Extract the (x, y) coordinate from the center of the cell holding the provided text.  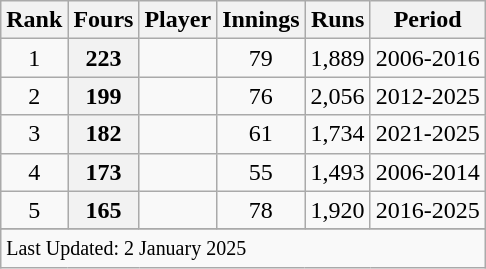
173 (104, 172)
2021-2025 (428, 134)
55 (261, 172)
Rank (34, 20)
76 (261, 96)
2006-2014 (428, 172)
1,889 (338, 58)
1,920 (338, 210)
4 (34, 172)
Fours (104, 20)
1 (34, 58)
3 (34, 134)
223 (104, 58)
1,493 (338, 172)
61 (261, 134)
199 (104, 96)
2006-2016 (428, 58)
Last Updated: 2 January 2025 (243, 248)
Runs (338, 20)
2,056 (338, 96)
2016-2025 (428, 210)
2012-2025 (428, 96)
78 (261, 210)
Player (178, 20)
5 (34, 210)
Period (428, 20)
79 (261, 58)
2 (34, 96)
182 (104, 134)
165 (104, 210)
Innings (261, 20)
1,734 (338, 134)
